Find where the given text appears and provide that cell's center as (x, y) coordinate. 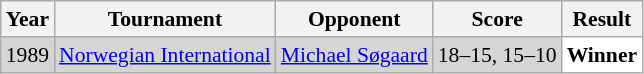
Michael Søgaard (354, 55)
Result (602, 19)
1989 (28, 55)
Norwegian International (165, 55)
Year (28, 19)
Winner (602, 55)
Opponent (354, 19)
Tournament (165, 19)
Score (498, 19)
18–15, 15–10 (498, 55)
